Identify which cell holds the provided text, then report its (x, y) central coordinate. 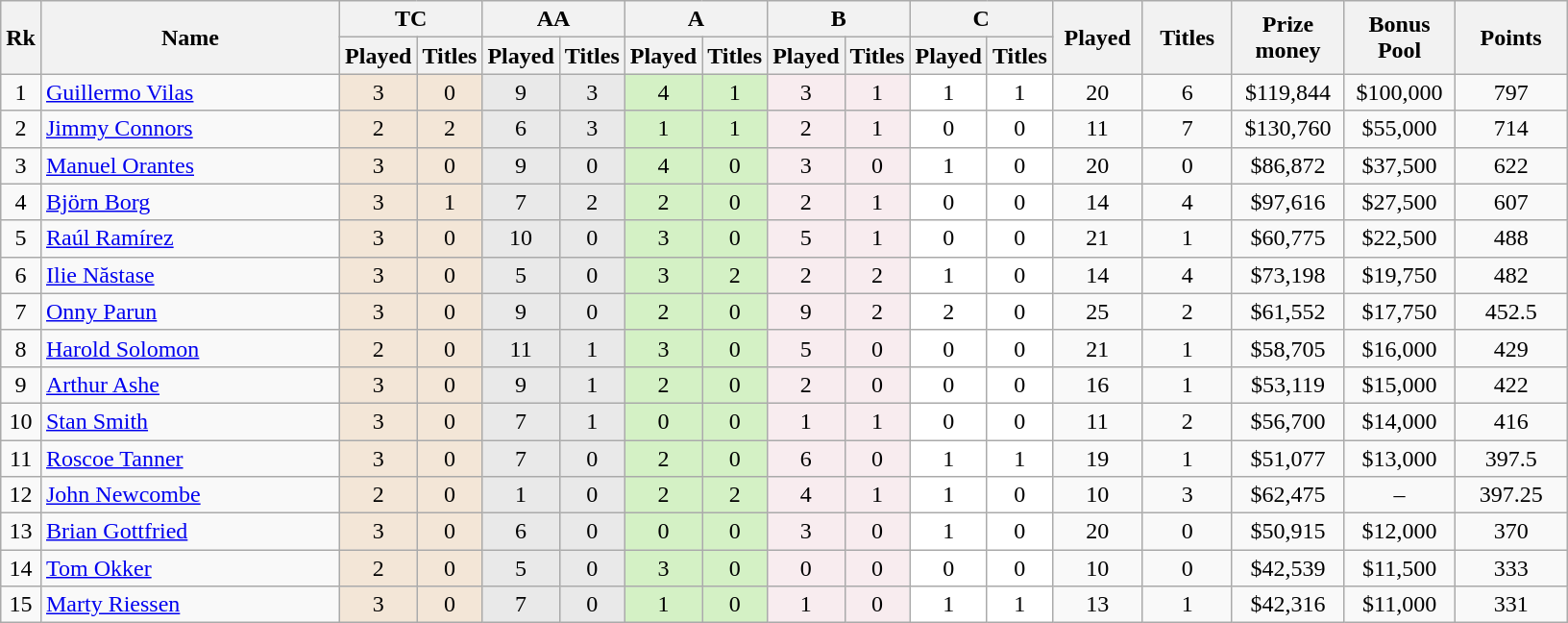
$86,872 (1287, 165)
TC (411, 19)
Harold Solomon (190, 348)
Marty Riessen (190, 605)
$11,000 (1400, 605)
$22,500 (1400, 238)
Ilie Năstase (190, 275)
Raúl Ramírez (190, 238)
607 (1511, 202)
714 (1511, 129)
422 (1511, 385)
$119,844 (1287, 92)
$60,775 (1287, 238)
19 (1097, 459)
John Newcombe (190, 495)
Tom Okker (190, 568)
Onny Parun (190, 311)
$130,760 (1287, 129)
Prize money (1287, 37)
$42,539 (1287, 568)
Manuel Orantes (190, 165)
$16,000 (1400, 348)
452.5 (1511, 311)
488 (1511, 238)
Name (190, 37)
12 (21, 495)
416 (1511, 421)
Rk (21, 37)
$73,198 (1287, 275)
$27,500 (1400, 202)
$62,475 (1287, 495)
429 (1511, 348)
$61,552 (1287, 311)
$53,119 (1287, 385)
$14,000 (1400, 421)
$56,700 (1287, 421)
Guillermo Vilas (190, 92)
Stan Smith (190, 421)
397.5 (1511, 459)
8 (21, 348)
Bonus Pool (1400, 37)
15 (21, 605)
Roscoe Tanner (190, 459)
$11,500 (1400, 568)
AA (553, 19)
Arthur Ashe (190, 385)
B (839, 19)
$51,077 (1287, 459)
482 (1511, 275)
$19,750 (1400, 275)
$42,316 (1287, 605)
$55,000 (1400, 129)
$15,000 (1400, 385)
$100,000 (1400, 92)
$37,500 (1400, 165)
$50,915 (1287, 532)
$58,705 (1287, 348)
Jimmy Connors (190, 129)
Points (1511, 37)
370 (1511, 532)
Brian Gottfried (190, 532)
$97,616 (1287, 202)
333 (1511, 568)
C (981, 19)
$17,750 (1400, 311)
797 (1511, 92)
$12,000 (1400, 532)
622 (1511, 165)
– (1400, 495)
A (696, 19)
Björn Borg (190, 202)
397.25 (1511, 495)
25 (1097, 311)
331 (1511, 605)
$13,000 (1400, 459)
16 (1097, 385)
